Return the (X, Y) coordinate for the center point of the cell that contains the specified text.  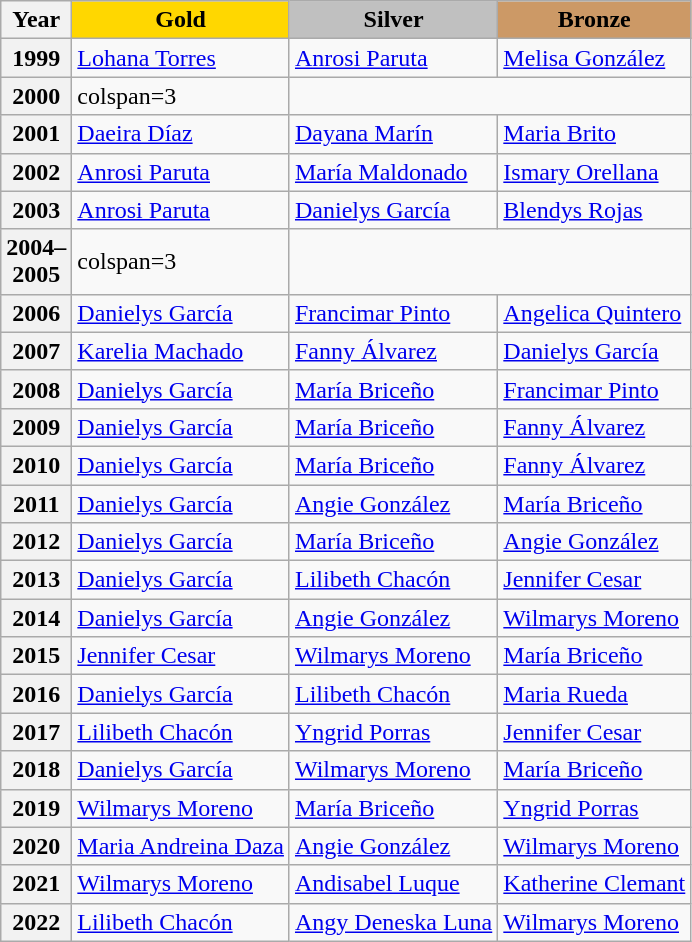
Bronze (594, 20)
1999 (36, 58)
Lohana Torres (181, 58)
2020 (36, 846)
2007 (36, 351)
Silver (393, 20)
Katherine Clemant (594, 884)
2014 (36, 618)
2008 (36, 389)
Dayana Marín (393, 134)
Ismary Orellana (594, 172)
2021 (36, 884)
Daeira Díaz (181, 134)
2012 (36, 542)
Andisabel Luque (393, 884)
2010 (36, 465)
Angelica Quintero (594, 313)
Gold (181, 20)
2017 (36, 732)
2022 (36, 922)
2002 (36, 172)
2009 (36, 427)
Maria Brito (594, 134)
Year (36, 20)
2019 (36, 808)
2011 (36, 503)
María Maldonado (393, 172)
2015 (36, 656)
2001 (36, 134)
Blendys Rojas (594, 210)
2013 (36, 580)
Melisa González (594, 58)
2016 (36, 694)
2004–2005 (36, 262)
2018 (36, 770)
2000 (36, 96)
Maria Rueda (594, 694)
2003 (36, 210)
Maria Andreina Daza (181, 846)
2006 (36, 313)
Angy Deneska Luna (393, 922)
Karelia Machado (181, 351)
